Search for the cell housing the specified text and yield its (X, Y) center coordinate. 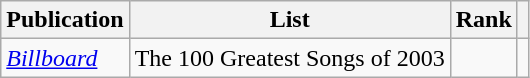
The 100 Greatest Songs of 2003 (290, 58)
List (290, 20)
Publication (65, 20)
Rank (484, 20)
Billboard (65, 58)
